Search for the cell housing the specified text and yield its (x, y) center coordinate. 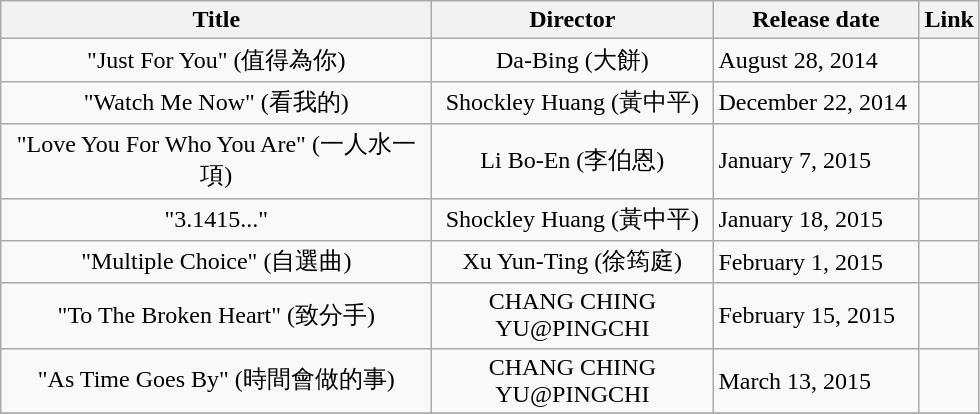
Director (572, 20)
January 7, 2015 (816, 161)
August 28, 2014 (816, 60)
"Multiple Choice" (自選曲) (216, 262)
Da-Bing (大餅) (572, 60)
Li Bo-En (李伯恩) (572, 161)
February 15, 2015 (816, 316)
March 13, 2015 (816, 380)
"As Time Goes By" (時間會做的事) (216, 380)
"Just For You" (值得為你) (216, 60)
"3.1415..." (216, 220)
Release date (816, 20)
December 22, 2014 (816, 102)
February 1, 2015 (816, 262)
Link (949, 20)
January 18, 2015 (816, 220)
"Love You For Who You Are" (一人水一項) (216, 161)
Xu Yun-Ting (徐筠庭) (572, 262)
Title (216, 20)
"To The Broken Heart" (致分手) (216, 316)
"Watch Me Now" (看我的) (216, 102)
